Provide the (x, y) coordinate of the cell's center where the given text is located.  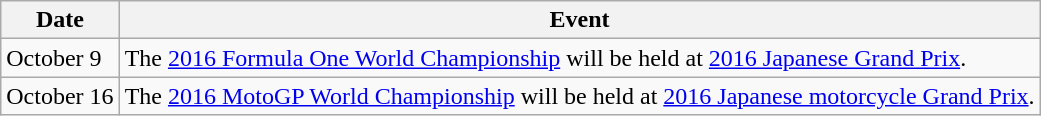
October 9 (60, 58)
Date (60, 20)
The 2016 MotoGP World Championship will be held at 2016 Japanese motorcycle Grand Prix. (580, 96)
October 16 (60, 96)
Event (580, 20)
The 2016 Formula One World Championship will be held at 2016 Japanese Grand Prix. (580, 58)
